Return the [X, Y] coordinate for the center point of the cell that contains the specified text.  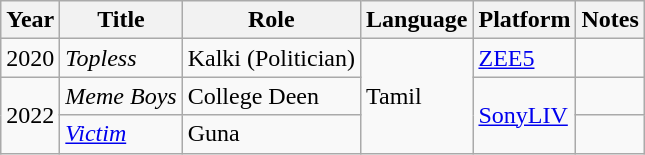
Platform [524, 20]
Guna [271, 134]
Notes [610, 20]
2022 [30, 115]
Victim [121, 134]
2020 [30, 58]
Language [417, 20]
Title [121, 20]
SonyLIV [524, 115]
Meme Boys [121, 96]
Kalki (Politician) [271, 58]
Topless [121, 58]
ZEE5 [524, 58]
College Deen [271, 96]
Year [30, 20]
Tamil [417, 96]
Role [271, 20]
